Determine the (x, y) coordinate at the center of the cell enclosing the given text.  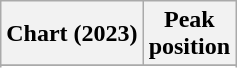
Chart (2023) (72, 34)
Peakposition (189, 34)
